Identify which cell holds the provided text, then report its [X, Y] central coordinate. 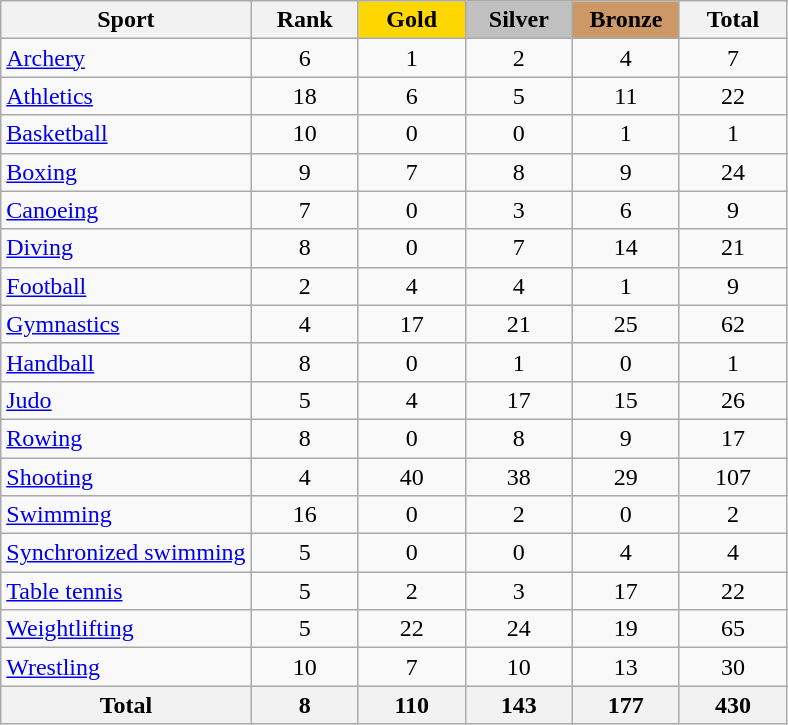
38 [518, 477]
Archery [126, 58]
107 [732, 477]
Athletics [126, 96]
14 [626, 248]
65 [732, 629]
Synchronized swimming [126, 553]
18 [304, 96]
Rowing [126, 438]
Shooting [126, 477]
Gold [412, 20]
Swimming [126, 515]
Judo [126, 400]
29 [626, 477]
Diving [126, 248]
Basketball [126, 134]
16 [304, 515]
Bronze [626, 20]
62 [732, 324]
143 [518, 705]
Handball [126, 362]
26 [732, 400]
19 [626, 629]
Rank [304, 20]
13 [626, 667]
Weightlifting [126, 629]
Wrestling [126, 667]
15 [626, 400]
Football [126, 286]
11 [626, 96]
Sport [126, 20]
110 [412, 705]
25 [626, 324]
430 [732, 705]
40 [412, 477]
Table tennis [126, 591]
Boxing [126, 172]
30 [732, 667]
177 [626, 705]
Gymnastics [126, 324]
Silver [518, 20]
Canoeing [126, 210]
